Detect which cell encompasses the target text, then output its (X, Y) center coordinate. 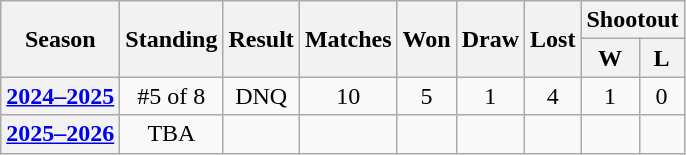
TBA (172, 134)
4 (553, 96)
Won (426, 39)
Standing (172, 39)
0 (662, 96)
Shootout (632, 20)
Season (60, 39)
Matches (348, 39)
2025–2026 (60, 134)
10 (348, 96)
L (662, 58)
Lost (553, 39)
5 (426, 96)
Draw (490, 39)
Result (261, 39)
#5 of 8 (172, 96)
DNQ (261, 96)
2024–2025 (60, 96)
W (610, 58)
